For the text-containing cell, return its midpoint in [X, Y] coordinate format. 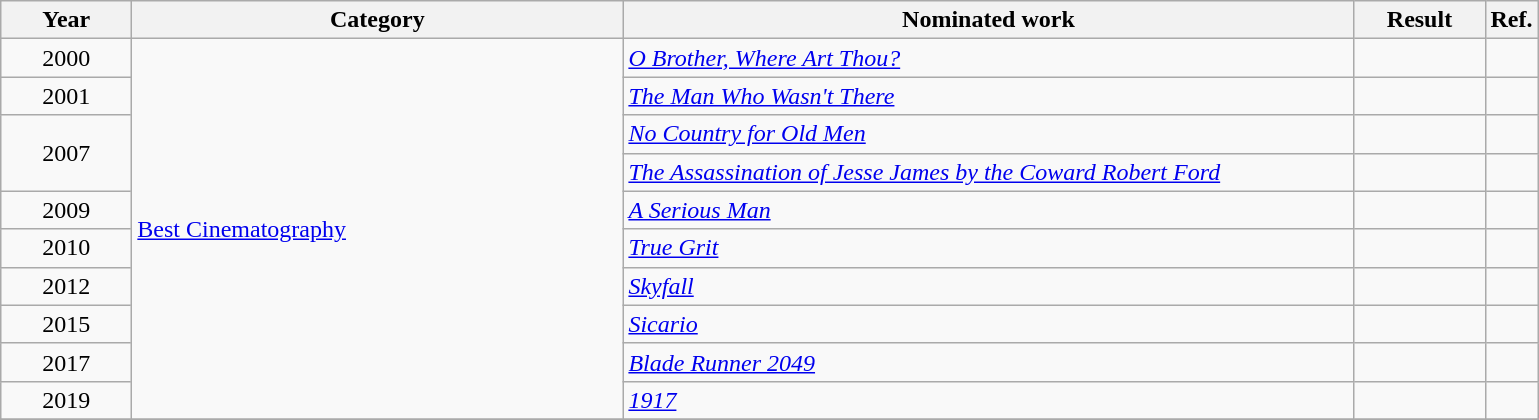
Category [378, 20]
A Serious Man [988, 210]
2012 [66, 286]
The Man Who Wasn't There [988, 96]
Ref. [1512, 20]
2001 [66, 96]
2017 [66, 362]
2010 [66, 248]
2009 [66, 210]
Sicario [988, 324]
Result [1420, 20]
Blade Runner 2049 [988, 362]
O Brother, Where Art Thou? [988, 58]
Year [66, 20]
No Country for Old Men [988, 134]
Best Cinematography [378, 230]
2015 [66, 324]
2007 [66, 153]
2019 [66, 400]
True Grit [988, 248]
The Assassination of Jesse James by the Coward Robert Ford [988, 172]
1917 [988, 400]
2000 [66, 58]
Skyfall [988, 286]
Nominated work [988, 20]
